Extract the (X, Y) coordinate from the center of the cell holding the provided text.  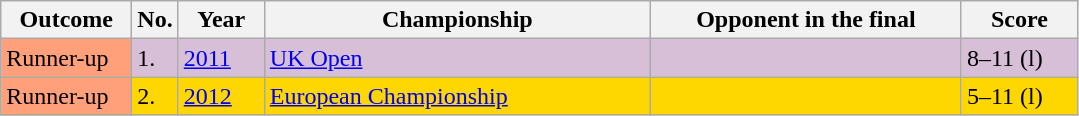
No. (155, 20)
Outcome (66, 20)
Score (1019, 20)
Opponent in the final (806, 20)
Championship (457, 20)
Year (221, 20)
2012 (221, 96)
2. (155, 96)
2011 (221, 58)
European Championship (457, 96)
5–11 (l) (1019, 96)
UK Open (457, 58)
8–11 (l) (1019, 58)
1. (155, 58)
